Search for the cell housing the specified text and yield its (X, Y) center coordinate. 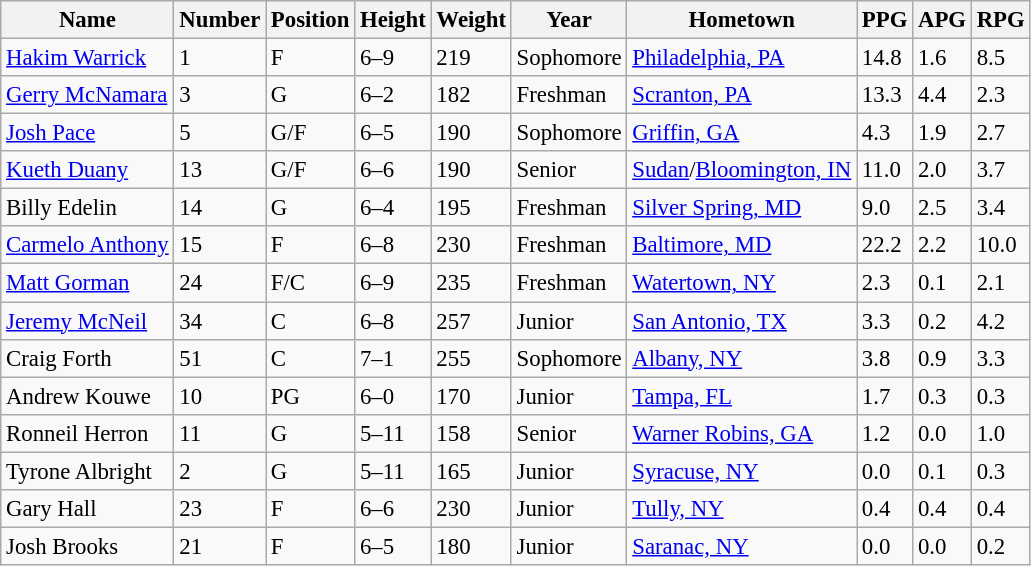
4.3 (885, 133)
PPG (885, 20)
14.8 (885, 58)
1.6 (942, 58)
219 (471, 58)
4.4 (942, 95)
Kueth Duany (88, 170)
Syracuse, NY (742, 471)
Position (310, 20)
6–2 (393, 95)
257 (471, 321)
9.0 (885, 208)
2.7 (1000, 133)
1.9 (942, 133)
APG (942, 20)
Tully, NY (742, 509)
Silver Spring, MD (742, 208)
1.2 (885, 433)
1 (220, 58)
San Antonio, TX (742, 321)
1.0 (1000, 433)
1.7 (885, 396)
5 (220, 133)
2.0 (942, 170)
10.0 (1000, 245)
Number (220, 20)
Scranton, PA (742, 95)
3.7 (1000, 170)
51 (220, 358)
158 (471, 433)
Warner Robins, GA (742, 433)
255 (471, 358)
Sudan/Bloomington, IN (742, 170)
Gerry McNamara (88, 95)
2.1 (1000, 283)
Josh Pace (88, 133)
Jeremy McNeil (88, 321)
6–0 (393, 396)
RPG (1000, 20)
Watertown, NY (742, 283)
23 (220, 509)
Tampa, FL (742, 396)
Andrew Kouwe (88, 396)
235 (471, 283)
Craig Forth (88, 358)
7–1 (393, 358)
Tyrone Albright (88, 471)
Hakim Warrick (88, 58)
Name (88, 20)
PG (310, 396)
Height (393, 20)
Philadelphia, PA (742, 58)
Billy Edelin (88, 208)
2.2 (942, 245)
Year (569, 20)
3 (220, 95)
11.0 (885, 170)
13 (220, 170)
Baltimore, MD (742, 245)
34 (220, 321)
Ronneil Herron (88, 433)
2.5 (942, 208)
10 (220, 396)
14 (220, 208)
21 (220, 546)
13.3 (885, 95)
24 (220, 283)
Weight (471, 20)
170 (471, 396)
6–4 (393, 208)
180 (471, 546)
22.2 (885, 245)
195 (471, 208)
8.5 (1000, 58)
0.9 (942, 358)
Saranac, NY (742, 546)
Albany, NY (742, 358)
Gary Hall (88, 509)
182 (471, 95)
11 (220, 433)
3.4 (1000, 208)
F/C (310, 283)
165 (471, 471)
3.8 (885, 358)
Hometown (742, 20)
Josh Brooks (88, 546)
Matt Gorman (88, 283)
4.2 (1000, 321)
Griffin, GA (742, 133)
Carmelo Anthony (88, 245)
2 (220, 471)
15 (220, 245)
